Scan for the cell matching the given text and deliver its (x, y) coordinate at center. 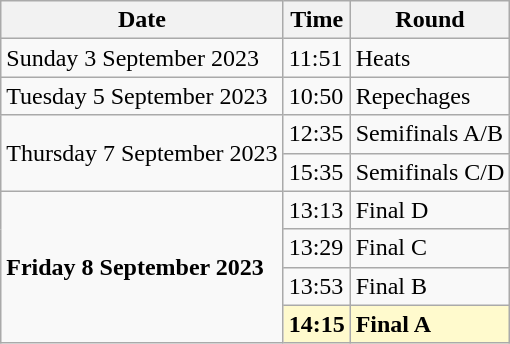
Heats (430, 58)
Round (430, 20)
10:50 (316, 96)
Final B (430, 286)
Date (142, 20)
13:53 (316, 286)
Semifinals C/D (430, 172)
Semifinals A/B (430, 134)
11:51 (316, 58)
15:35 (316, 172)
Final C (430, 248)
13:13 (316, 210)
Repechages (430, 96)
Friday 8 September 2023 (142, 267)
Time (316, 20)
Thursday 7 September 2023 (142, 153)
12:35 (316, 134)
Final A (430, 324)
14:15 (316, 324)
Tuesday 5 September 2023 (142, 96)
Final D (430, 210)
13:29 (316, 248)
Sunday 3 September 2023 (142, 58)
